Determine the [x, y] coordinate at the center of the cell enclosing the given text.  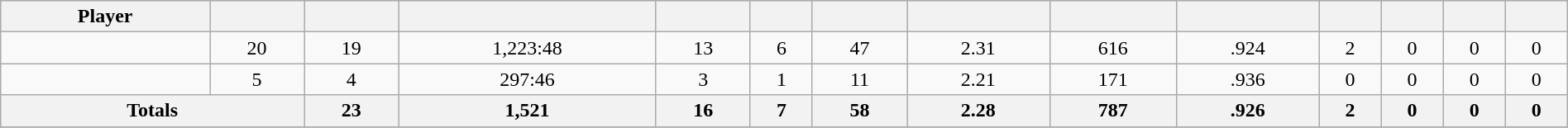
19 [351, 48]
Totals [152, 111]
2.21 [979, 79]
23 [351, 111]
4 [351, 79]
58 [859, 111]
6 [781, 48]
.924 [1247, 48]
2.31 [979, 48]
20 [257, 48]
1,521 [528, 111]
13 [703, 48]
11 [859, 79]
1 [781, 79]
.936 [1247, 79]
3 [703, 79]
1,223:48 [528, 48]
297:46 [528, 79]
171 [1113, 79]
.926 [1247, 111]
7 [781, 111]
Player [106, 17]
47 [859, 48]
16 [703, 111]
787 [1113, 111]
5 [257, 79]
2.28 [979, 111]
616 [1113, 48]
